Scan for the cell matching the given text and deliver its (X, Y) coordinate at center. 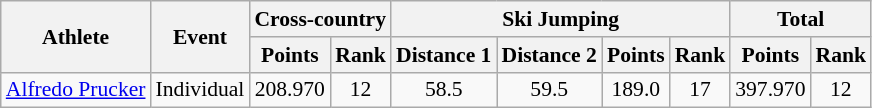
Athlete (76, 36)
397.970 (770, 90)
Ski Jumping (560, 19)
Individual (200, 90)
Total (800, 19)
Cross-country (320, 19)
Event (200, 36)
Alfredo Prucker (76, 90)
Distance 1 (444, 55)
189.0 (636, 90)
17 (700, 90)
59.5 (548, 90)
58.5 (444, 90)
208.970 (290, 90)
Distance 2 (548, 55)
